Scan for the cell matching the given text and deliver its [X, Y] coordinate at center. 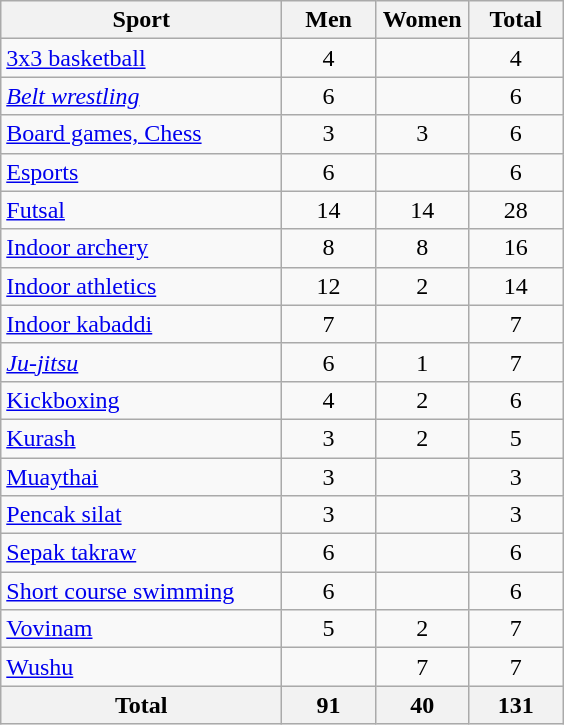
Wushu [142, 667]
16 [516, 248]
Sepak takraw [142, 553]
Vovinam [142, 629]
1 [422, 362]
Futsal [142, 210]
Pencak silat [142, 515]
40 [422, 705]
Short course swimming [142, 591]
Indoor kabaddi [142, 324]
Belt wrestling [142, 96]
Men [329, 20]
Women [422, 20]
Ju-jitsu [142, 362]
131 [516, 705]
Indoor athletics [142, 286]
Sport [142, 20]
Board games, Chess [142, 134]
Kickboxing [142, 400]
12 [329, 286]
Indoor archery [142, 248]
28 [516, 210]
91 [329, 705]
Esports [142, 172]
3x3 basketball [142, 58]
Muaythai [142, 477]
Kurash [142, 438]
